Pinpoint the cell where the given text exists, returning its [X, Y] midpoint coordinate. 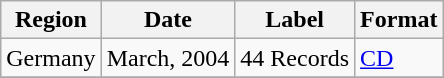
Germany [51, 58]
March, 2004 [168, 58]
Label [295, 20]
Region [51, 20]
CD [399, 58]
44 Records [295, 58]
Date [168, 20]
Format [399, 20]
